From the cell containing the given text, extract its center point as [X, Y] coordinate. 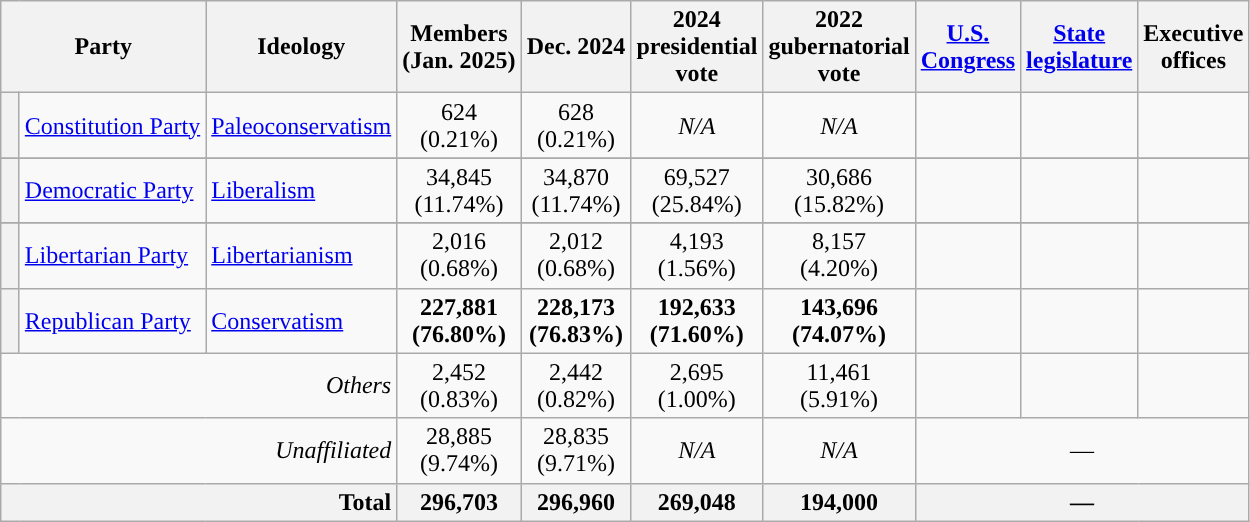
Others [199, 386]
2024presidentialvote [697, 47]
Members(Jan. 2025) [459, 47]
2,016 (0.68%) [459, 256]
192,633(71.60%) [697, 320]
2022gubernatorialvote [839, 47]
Total [199, 502]
Executiveoffices [1194, 47]
269,048 [697, 502]
Republican Party [112, 320]
296,703 [459, 502]
Democratic Party [112, 190]
Paleoconservatism [302, 126]
143,696 (74.07%) [839, 320]
296,960 [576, 502]
Unaffiliated [199, 450]
11,461(5.91%) [839, 386]
34,845 (11.74%) [459, 190]
2,012(0.68%) [576, 256]
Ideology [302, 47]
Party [104, 47]
Statelegislature [1080, 47]
Liberalism [302, 190]
Conservatism [302, 320]
624 (0.21%) [459, 126]
Libertarianism [302, 256]
30,686 (15.82%) [839, 190]
28,885 (9.74%) [459, 450]
194,000 [839, 502]
28,835(9.71%) [576, 450]
Libertarian Party [112, 256]
228,173(76.83%) [576, 320]
2,695(1.00%) [697, 386]
8,157(4.20%) [839, 256]
Dec. 2024 [576, 47]
69,527(25.84%) [697, 190]
U.S.Congress [968, 47]
628(0.21%) [576, 126]
Constitution Party [112, 126]
4,193(1.56%) [697, 256]
227,881 (76.80%) [459, 320]
34,870(11.74%) [576, 190]
2,452 (0.83%) [459, 386]
2,442(0.82%) [576, 386]
